Determine the [x, y] coordinate at the center of the cell enclosing the given text.  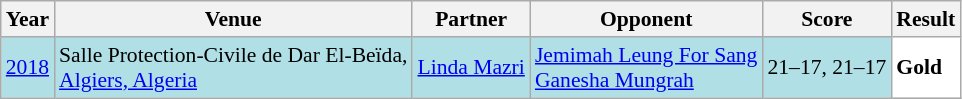
Linda Mazri [470, 68]
Score [826, 19]
Salle Protection-Civile de Dar El-Beïda,Algiers, Algeria [233, 68]
21–17, 21–17 [826, 68]
Year [28, 19]
Opponent [646, 19]
Venue [233, 19]
Result [926, 19]
Partner [470, 19]
Gold [926, 68]
Jemimah Leung For Sang Ganesha Mungrah [646, 68]
2018 [28, 68]
